From the cell containing the given text, extract its center point as [X, Y] coordinate. 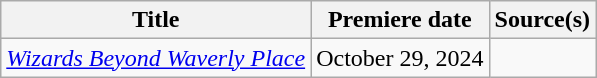
Title [156, 20]
Source(s) [542, 20]
Wizards Beyond Waverly Place [156, 58]
October 29, 2024 [400, 58]
Premiere date [400, 20]
